Locate the cell with the specified text and output its [x, y] center coordinate. 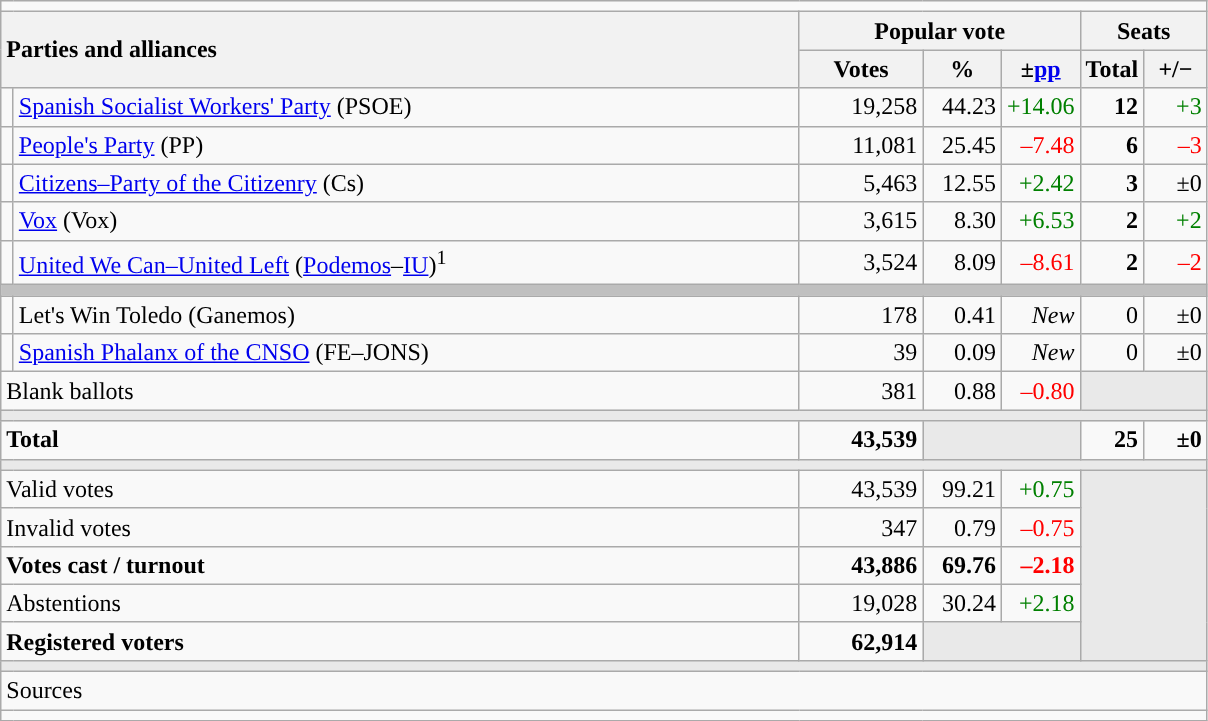
–2 [1176, 262]
62,914 [861, 641]
3,615 [861, 221]
+2.18 [1040, 603]
44.23 [962, 107]
Let's Win Toledo (Ganemos) [406, 315]
25 [1112, 440]
Citizens–Party of the Citizenry (Cs) [406, 183]
–7.48 [1040, 145]
Sources [604, 691]
0.41 [962, 315]
Parties and alliances [400, 50]
–0.75 [1040, 527]
347 [861, 527]
+6.53 [1040, 221]
12.55 [962, 183]
3 [1112, 183]
0.09 [962, 353]
Vox (Vox) [406, 221]
–3 [1176, 145]
99.21 [962, 489]
+2 [1176, 221]
Popular vote [940, 31]
39 [861, 353]
Spanish Socialist Workers' Party (PSOE) [406, 107]
+0.75 [1040, 489]
8.30 [962, 221]
+3 [1176, 107]
19,258 [861, 107]
Invalid votes [400, 527]
Abstentions [400, 603]
Valid votes [400, 489]
178 [861, 315]
+14.06 [1040, 107]
+2.42 [1040, 183]
People's Party (PP) [406, 145]
Votes [861, 69]
–0.80 [1040, 391]
Votes cast / turnout [400, 565]
19,028 [861, 603]
30.24 [962, 603]
United We Can–United Left (Podemos–IU)1 [406, 262]
Blank ballots [400, 391]
–2.18 [1040, 565]
11,081 [861, 145]
381 [861, 391]
25.45 [962, 145]
±pp [1040, 69]
0.79 [962, 527]
–8.61 [1040, 262]
5,463 [861, 183]
12 [1112, 107]
43,886 [861, 565]
3,524 [861, 262]
% [962, 69]
0.88 [962, 391]
+/− [1176, 69]
69.76 [962, 565]
Registered voters [400, 641]
Seats [1144, 31]
Spanish Phalanx of the CNSO (FE–JONS) [406, 353]
8.09 [962, 262]
6 [1112, 145]
